Determine the [X, Y] coordinate at the center of the cell enclosing the given text.  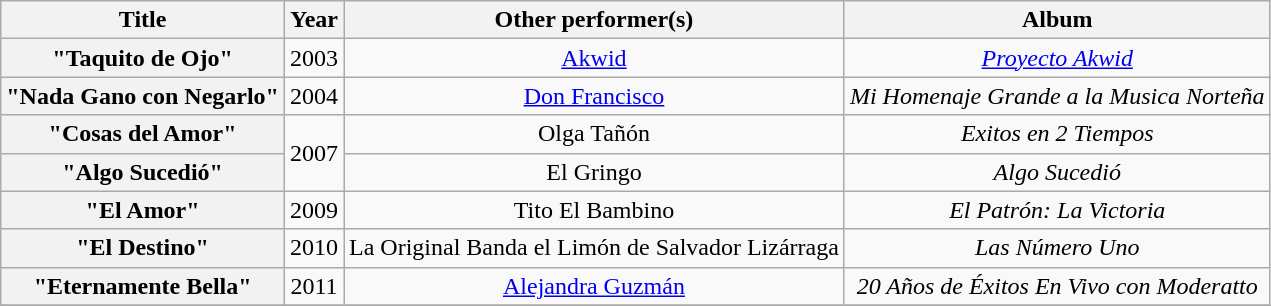
Alejandra Guzmán [594, 286]
2011 [314, 286]
2010 [314, 248]
Mi Homenaje Grande a la Musica Norteña [1057, 96]
Don Francisco [594, 96]
Algo Sucedió [1057, 172]
2004 [314, 96]
"Taquito de Ojo" [143, 58]
"Algo Sucedió" [143, 172]
Akwid [594, 58]
20 Años de Éxitos En Vivo con Moderatto [1057, 286]
Las Número Uno [1057, 248]
Album [1057, 20]
Exitos en 2 Tiempos [1057, 134]
2007 [314, 153]
2009 [314, 210]
El Patrón: La Victoria [1057, 210]
"Eternamente Bella" [143, 286]
Other performer(s) [594, 20]
"Cosas del Amor" [143, 134]
Olga Tañón [594, 134]
Tito El Bambino [594, 210]
Year [314, 20]
"Nada Gano con Negarlo" [143, 96]
"El Amor" [143, 210]
El Gringo [594, 172]
Title [143, 20]
2003 [314, 58]
"El Destino" [143, 248]
La Original Banda el Limón de Salvador Lizárraga [594, 248]
Proyecto Akwid [1057, 58]
